Determine the [X, Y] coordinate at the center of the cell enclosing the given text.  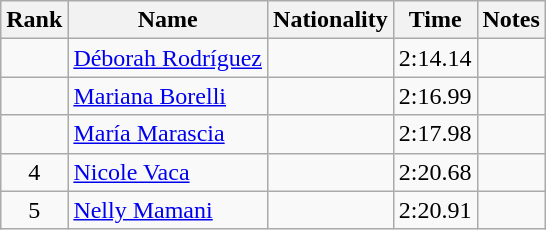
5 [34, 210]
Time [435, 20]
Name [168, 20]
2:20.91 [435, 210]
2:20.68 [435, 172]
Rank [34, 20]
Nicole Vaca [168, 172]
2:16.99 [435, 96]
2:17.98 [435, 134]
Nationality [331, 20]
4 [34, 172]
2:14.14 [435, 58]
María Marascia [168, 134]
Notes [511, 20]
Nelly Mamani [168, 210]
Déborah Rodríguez [168, 58]
Mariana Borelli [168, 96]
